Detect which cell encompasses the target text, then output its (x, y) center coordinate. 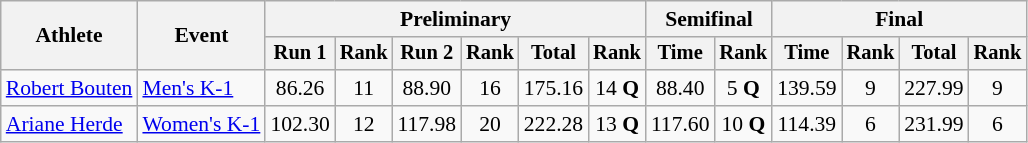
117.98 (426, 124)
Athlete (70, 36)
12 (364, 124)
20 (490, 124)
Ariane Herde (70, 124)
88.40 (680, 88)
Run 2 (426, 54)
11 (364, 88)
14 Q (617, 88)
Event (201, 36)
139.59 (806, 88)
Men's K-1 (201, 88)
5 Q (744, 88)
Women's K-1 (201, 124)
13 Q (617, 124)
88.90 (426, 88)
Semifinal (709, 19)
86.26 (300, 88)
222.28 (554, 124)
Robert Bouten (70, 88)
10 Q (744, 124)
102.30 (300, 124)
117.60 (680, 124)
227.99 (934, 88)
114.39 (806, 124)
16 (490, 88)
Final (899, 19)
Run 1 (300, 54)
175.16 (554, 88)
231.99 (934, 124)
Preliminary (455, 19)
